Provide the (x, y) coordinate of the cell's center where the given text is located.  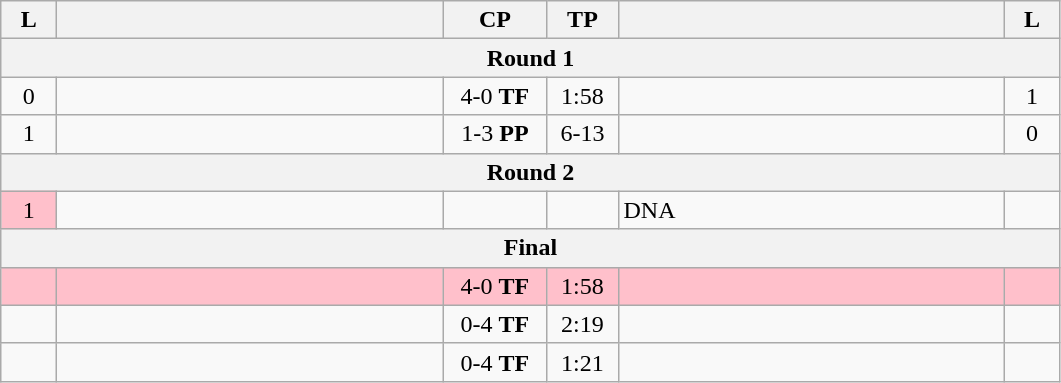
CP (495, 20)
Round 2 (530, 172)
1-3 PP (495, 134)
Final (530, 248)
TP (582, 20)
6-13 (582, 134)
2:19 (582, 324)
DNA (811, 210)
Round 1 (530, 58)
1:21 (582, 362)
